Capture the cell that displays the provided text and extract its (x, y) central coordinate. 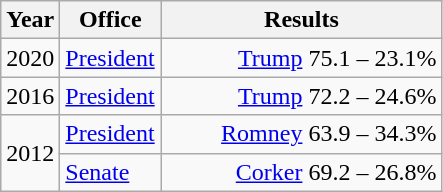
2016 (30, 96)
Office (110, 20)
2012 (30, 153)
Romney 63.9 – 34.3% (302, 134)
Trump 75.1 – 23.1% (302, 58)
2020 (30, 58)
Results (302, 20)
Senate (110, 172)
Year (30, 20)
Trump 72.2 – 24.6% (302, 96)
Corker 69.2 – 26.8% (302, 172)
